Detect which cell encompasses the target text, then output its [x, y] center coordinate. 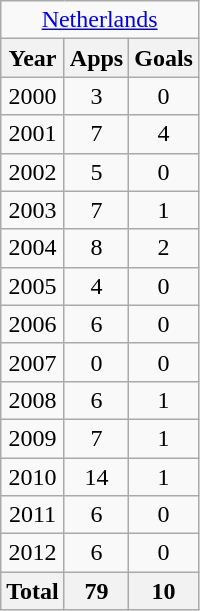
8 [96, 248]
2007 [33, 362]
79 [96, 591]
2008 [33, 400]
14 [96, 477]
Apps [96, 58]
Total [33, 591]
2002 [33, 172]
2011 [33, 515]
10 [164, 591]
2000 [33, 96]
2006 [33, 324]
Netherlands [100, 20]
2003 [33, 210]
2012 [33, 553]
5 [96, 172]
2005 [33, 286]
2004 [33, 248]
Year [33, 58]
Goals [164, 58]
2009 [33, 438]
2010 [33, 477]
2001 [33, 134]
3 [96, 96]
2 [164, 248]
